For the text-containing cell, return its midpoint in [X, Y] coordinate format. 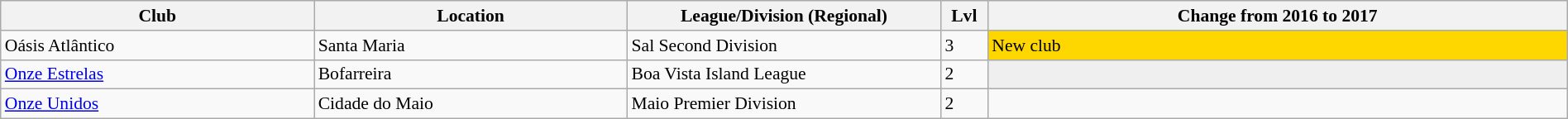
Change from 2016 to 2017 [1277, 16]
Onze Unidos [157, 104]
Sal Second Division [784, 45]
Bofarreira [471, 74]
League/Division (Regional) [784, 16]
Club [157, 16]
Boa Vista Island League [784, 74]
3 [964, 45]
Maio Premier Division [784, 104]
Oásis Atlântico [157, 45]
Cidade do Maio [471, 104]
New club [1277, 45]
Onze Estrelas [157, 74]
Lvl [964, 16]
Santa Maria [471, 45]
Location [471, 16]
